Determine the [x, y] coordinate at the center of the cell enclosing the given text.  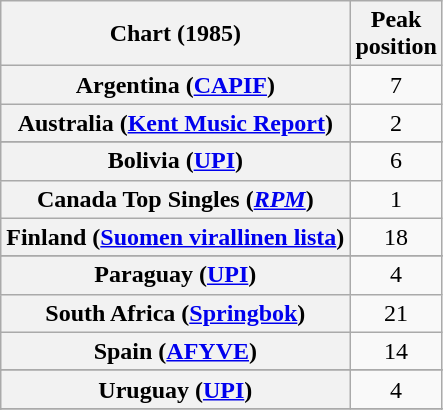
18 [396, 237]
Uruguay (UPI) [176, 389]
Spain (AFYVE) [176, 351]
Canada Top Singles (RPM) [176, 199]
6 [396, 161]
Peakposition [396, 34]
21 [396, 313]
Finland (Suomen virallinen lista) [176, 237]
2 [396, 123]
Chart (1985) [176, 34]
Bolivia (UPI) [176, 161]
1 [396, 199]
Argentina (CAPIF) [176, 85]
7 [396, 85]
South Africa (Springbok) [176, 313]
Paraguay (UPI) [176, 275]
Australia (Kent Music Report) [176, 123]
14 [396, 351]
